Locate the cell with the specified text and output its [x, y] center coordinate. 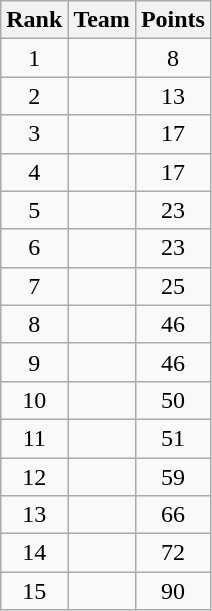
11 [34, 438]
25 [172, 286]
50 [172, 400]
10 [34, 400]
Rank [34, 20]
14 [34, 553]
7 [34, 286]
3 [34, 134]
6 [34, 248]
Team [102, 20]
90 [172, 591]
72 [172, 553]
12 [34, 477]
5 [34, 210]
59 [172, 477]
1 [34, 58]
4 [34, 172]
15 [34, 591]
66 [172, 515]
9 [34, 362]
51 [172, 438]
Points [172, 20]
2 [34, 96]
